Return [X, Y] of the center of cell containing provided text 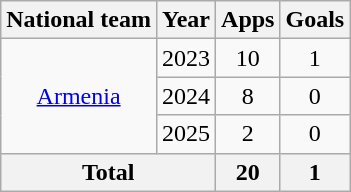
2024 [186, 96]
2023 [186, 58]
National team [79, 20]
8 [248, 96]
2025 [186, 134]
Apps [248, 20]
Armenia [79, 96]
Total [108, 172]
2 [248, 134]
Year [186, 20]
Goals [315, 20]
10 [248, 58]
20 [248, 172]
